Pinpoint the cell where the given text exists, returning its [X, Y] midpoint coordinate. 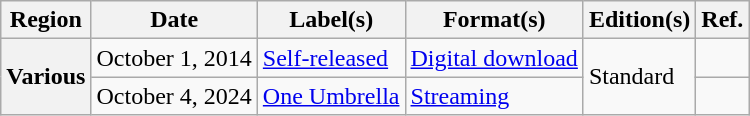
Digital download [494, 58]
Edition(s) [639, 20]
One Umbrella [331, 96]
Ref. [722, 20]
October 4, 2024 [174, 96]
Self-released [331, 58]
Region [46, 20]
Streaming [494, 96]
Various [46, 77]
October 1, 2014 [174, 58]
Label(s) [331, 20]
Standard [639, 77]
Date [174, 20]
Format(s) [494, 20]
